Locate the cell with the specified text and output its [x, y] center coordinate. 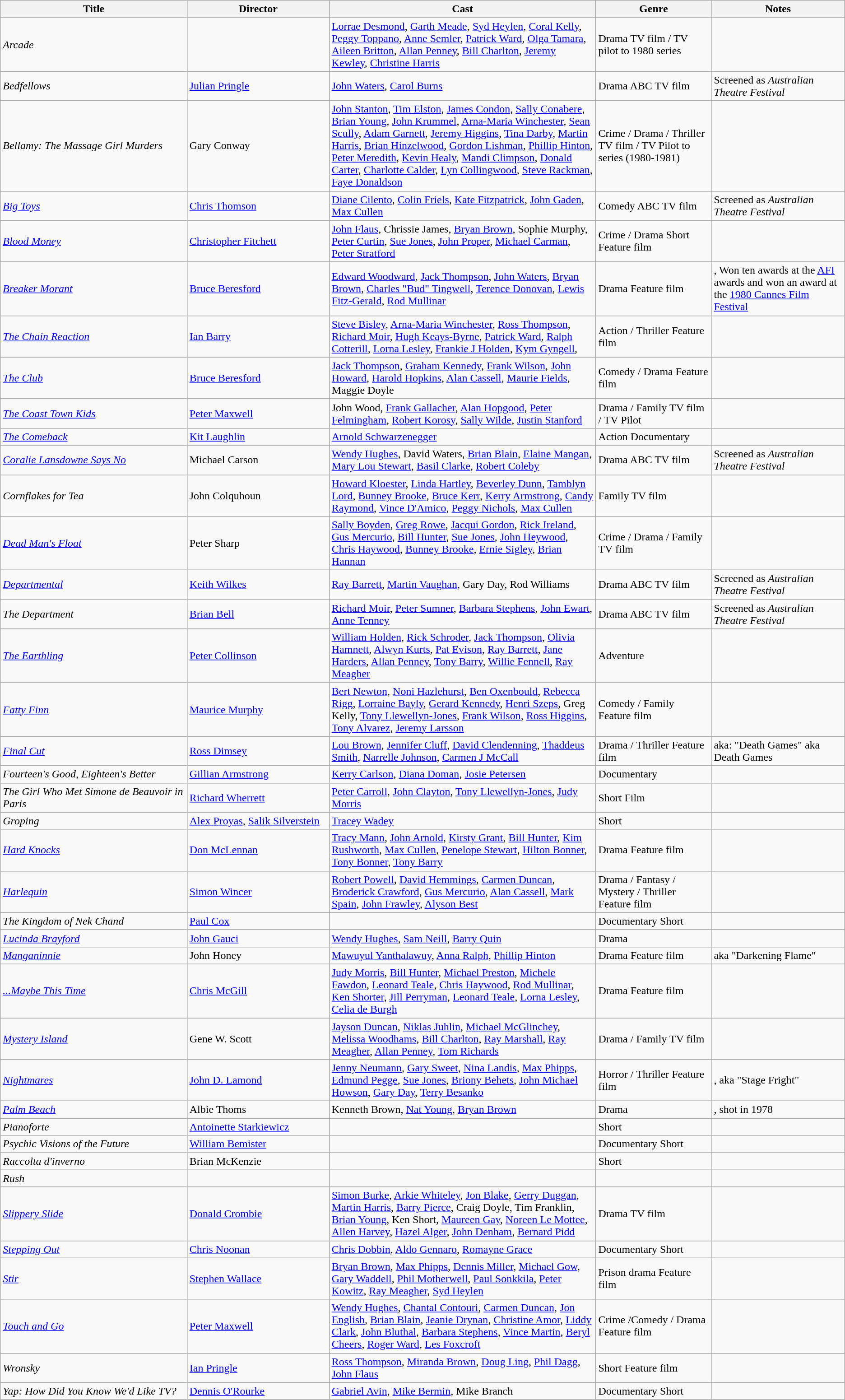
Family TV film [654, 496]
Kerry Carlson, Diana Doman, Josie Petersen [462, 774]
Diane Cilento, Colin Friels, Kate Fitzpatrick, John Gaden, Max Cullen [462, 206]
Drama / Thriller Feature film [654, 751]
Christopher Fitchett [258, 241]
The Comeback [94, 437]
Nightmares [94, 1080]
Drama TV film / TV pilot to 1980 series [654, 44]
Chris Dobbin, Aldo Gennaro, Romayne Grace [462, 1249]
Notes [778, 9]
Comedy ABC TV film [654, 206]
Harlequin [94, 892]
Paul Cox [258, 921]
Mawuyul Yanthalawuy, Anna Ralph, Phillip Hinton [462, 955]
Julian Pringle [258, 86]
Lou Brown, Jennifer Cluff, David Clendenning, Thaddeus Smith, Narrelle Johnson, Carmen J McCall [462, 751]
Michael Carson [258, 460]
Don McLennan [258, 850]
Bedfellows [94, 86]
Drama / Family TV film [654, 1038]
Chris Thomson [258, 206]
John Honey [258, 955]
Ian Barry [258, 336]
John D. Lamond [258, 1080]
Drama / Fantasy / Mystery / Thriller Feature film [654, 892]
John Waters, Carol Burns [462, 86]
The Coast Town Kids [94, 414]
Crime / Drama / Family TV film [654, 544]
John Flaus, Chrissie James, Bryan Brown, Sophie Murphy, Peter Curtin, Sue Jones, John Proper, Michael Carman, Peter Stratford [462, 241]
Departmental [94, 585]
Crime / Drama Short Feature film [654, 241]
Rush [94, 1178]
Robert Powell, David Hemmings, Carmen Duncan, Broderick Crawford, Gus Mercurio, Alan Cassell, Mark Spain, John Frawley, Alyson Best [462, 892]
Tracey Wadey [462, 821]
Bryan Brown, Max Phipps, Dennis Miller, Michael Gow, Gary Waddell, Phil Motherwell, Paul Sonkkila, Peter Kowitz, Ray Meagher, Syd Heylen [462, 1279]
Wendy Hughes, Sam Neill, Barry Quin [462, 938]
Cast [462, 9]
Adventure [654, 656]
Simon Wincer [258, 892]
John Colquhoun [258, 496]
Breaker Morant [94, 289]
William Bemister [258, 1144]
Fatty Finn [94, 710]
Drama TV film [654, 1214]
Horror / Thriller Feature film [654, 1080]
Drama / Family TV film / TV Pilot [654, 414]
Stephen Wallace [258, 1279]
Ross Dimsey [258, 751]
Yap: How Did You Know We'd Like TV? [94, 1391]
Title [94, 9]
Short Feature film [654, 1368]
Gabriel Avin, Mike Bermin, Mike Branch [462, 1391]
Chris McGill [258, 991]
Genre [654, 9]
Ian Pringle [258, 1368]
Stir [94, 1279]
Fourteen's Good, Eighteen's Better [94, 774]
Gene W. Scott [258, 1038]
, aka "Stage Fright" [778, 1080]
Jayson Duncan, Niklas Juhlin, Michael McGlinchey, Melissa Woodhams, Bill Charlton, Ray Marshall, Ray Meagher, Allan Penney, Tom Richards [462, 1038]
, shot in 1978 [778, 1110]
Peter Collinson [258, 656]
The Chain Reaction [94, 336]
Stepping Out [94, 1249]
Manganinnie [94, 955]
Maurice Murphy [258, 710]
Pianoforte [94, 1127]
Bellamy: The Massage Girl Murders [94, 146]
Antoinette Starkiewicz [258, 1127]
Cornflakes for Tea [94, 496]
Kenneth Brown, Nat Young, Bryan Brown [462, 1110]
Ross Thompson, Miranda Brown, Doug Ling, Phil Dagg, John Flaus [462, 1368]
Keith Wilkes [258, 585]
Arnold Schwarzenegger [462, 437]
Brian Bell [258, 614]
Tracy Mann, John Arnold, Kirsty Grant, Bill Hunter, Kim Rushworth, Max Cullen, Penelope Stewart, Hilton Bonner, Tony Bonner, Tony Barry [462, 850]
Brian McKenzie [258, 1161]
Groping [94, 821]
Chris Noonan [258, 1249]
Lucinda Brayford [94, 938]
Raccolta d'inverno [94, 1161]
Action / Thriller Feature film [654, 336]
Prison drama Feature film [654, 1279]
The Kingdom of Nek Chand [94, 921]
Peter Carroll, John Clayton, Tony Llewellyn-Jones, Judy Morris [462, 797]
Touch and Go [94, 1326]
Documentary [654, 774]
The Girl Who Met Simone de Beauvoir in Paris [94, 797]
Slippery Slide [94, 1214]
The Earthling [94, 656]
The Club [94, 378]
Gillian Armstrong [258, 774]
Crime / Drama / Thriller TV film / TV Pilot to series (1980-1981) [654, 146]
Final Cut [94, 751]
Wronsky [94, 1368]
...Maybe This Time [94, 991]
Crime /Comedy / Drama Feature film [654, 1326]
Jack Thompson, Graham Kennedy, Frank Wilson, John Howard, Harold Hopkins, Alan Cassell, Maurie Fields, Maggie Doyle [462, 378]
Albie Thoms [258, 1110]
aka "Darkening Flame" [778, 955]
Comedy / Drama Feature film [654, 378]
Ray Barrett, Martin Vaughan, Gary Day, Rod Williams [462, 585]
Palm Beach [94, 1110]
Kit Laughlin [258, 437]
Wendy Hughes, David Waters, Brian Blain, Elaine Mangan, Mary Lou Stewart, Basil Clarke, Robert Coleby [462, 460]
Edward Woodward, Jack Thompson, John Waters, Bryan Brown, Charles "Bud" Tingwell, Terence Donovan, Lewis Fitz-Gerald, Rod Mullinar [462, 289]
Richard Moir, Peter Sumner, Barbara Stephens, John Ewart, Anne Tenney [462, 614]
Psychic Visions of the Future [94, 1144]
The Department [94, 614]
Hard Knocks [94, 850]
John Wood, Frank Gallacher, Alan Hopgood, Peter Felmingham, Robert Korosy, Sally Wilde, Justin Stanford [462, 414]
, Won ten awards at the AFI awards and won an award at the 1980 Cannes Film Festival [778, 289]
Gary Conway [258, 146]
Donald Crombie [258, 1214]
Action Documentary [654, 437]
Jenny Neumann, Gary Sweet, Nina Landis, Max Phipps, Edmund Pegge, Sue Jones, Briony Behets, John Michael Howson, Gary Day, Terry Besanko [462, 1080]
Short Film [654, 797]
Dead Man's Float [94, 544]
Comedy / Family Feature film [654, 710]
Director [258, 9]
Dennis O'Rourke [258, 1391]
Arcade [94, 44]
Peter Sharp [258, 544]
Blood Money [94, 241]
Big Toys [94, 206]
Richard Wherrett [258, 797]
Coralie Lansdowne Says No [94, 460]
aka: "Death Games" aka Death Games [778, 751]
Mystery Island [94, 1038]
Alex Proyas, Salik Silverstein [258, 821]
John Gauci [258, 938]
